Pinpoint the cell where the given text exists, returning its (x, y) midpoint coordinate. 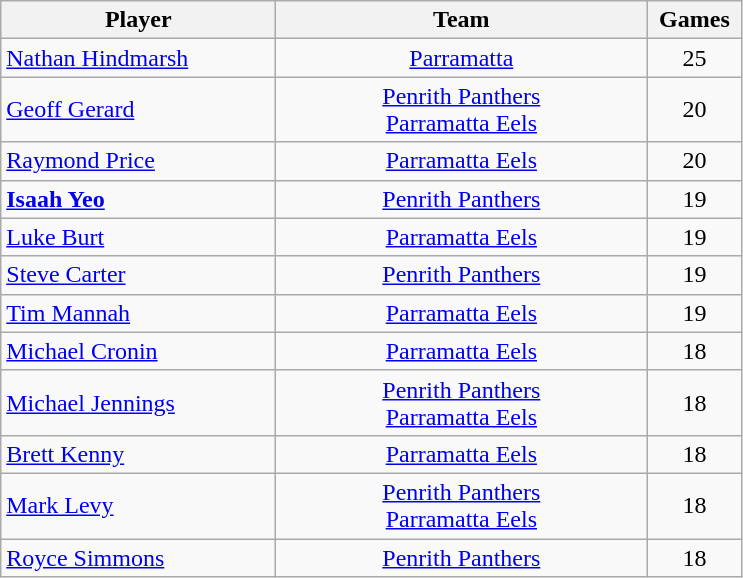
Games (694, 20)
Isaah Yeo (138, 199)
Mark Levy (138, 506)
Brett Kenny (138, 454)
Michael Cronin (138, 351)
Parramatta (462, 58)
Nathan Hindmarsh (138, 58)
Steve Carter (138, 275)
Michael Jennings (138, 402)
Team (462, 20)
Player (138, 20)
Royce Simmons (138, 557)
Geoff Gerard (138, 110)
25 (694, 58)
Tim Mannah (138, 313)
Luke Burt (138, 237)
Raymond Price (138, 161)
